Determine the [X, Y] coordinate at the center of the cell enclosing the given text.  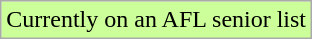
Currently on an AFL senior list [156, 20]
